Pinpoint the cell where the given text exists, returning its (x, y) midpoint coordinate. 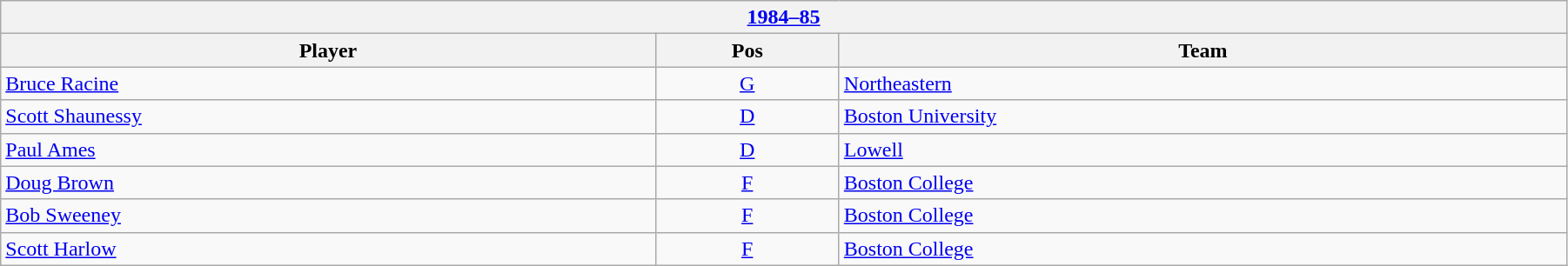
Northeastern (1203, 83)
Player (328, 50)
Team (1203, 50)
Doug Brown (328, 183)
Boston University (1203, 116)
Pos (747, 50)
1984–85 (784, 17)
Scott Shaunessy (328, 116)
G (747, 83)
Bruce Racine (328, 83)
Scott Harlow (328, 249)
Lowell (1203, 150)
Paul Ames (328, 150)
Bob Sweeney (328, 216)
